Find where the given text appears and provide that cell's center as (x, y) coordinate. 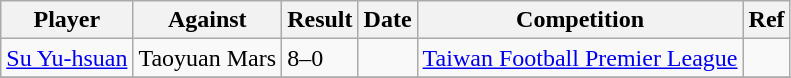
Taiwan Football Premier League (580, 58)
Player (67, 20)
Ref (766, 20)
Taoyuan Mars (208, 58)
Date (388, 20)
Su Yu-hsuan (67, 58)
Against (208, 20)
Competition (580, 20)
8–0 (320, 58)
Result (320, 20)
